Determine the (x, y) coordinate at the center of the cell enclosing the given text.  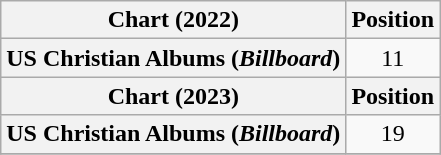
Chart (2022) (174, 20)
11 (393, 58)
19 (393, 134)
Chart (2023) (174, 96)
